From the cell containing the given text, extract its center point as (x, y) coordinate. 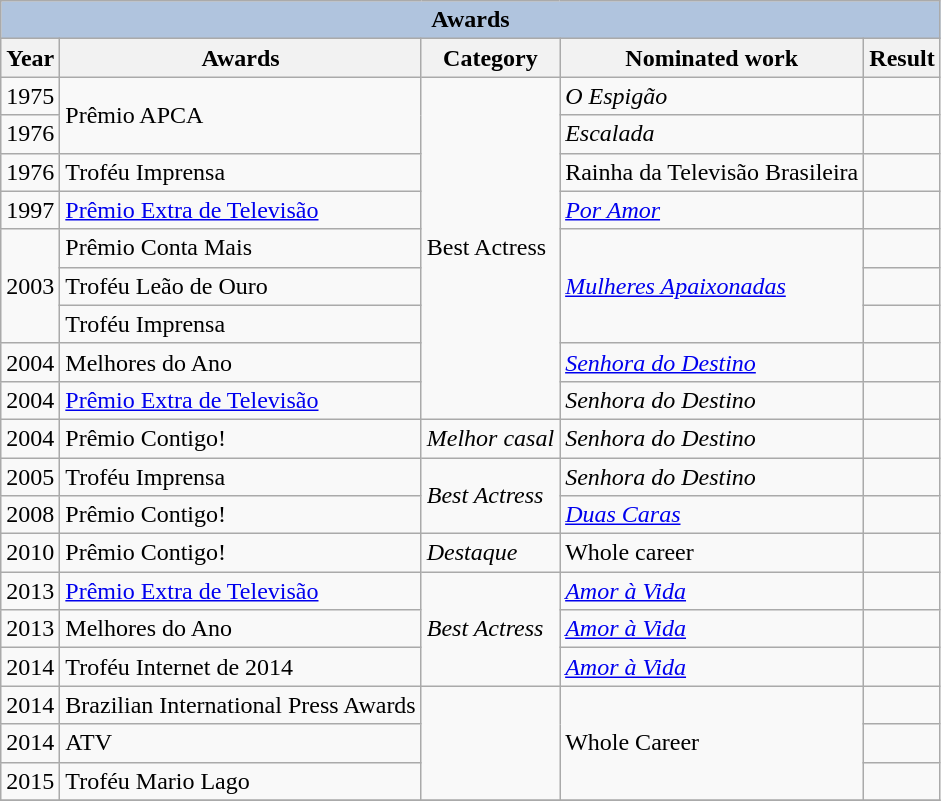
1975 (30, 96)
Result (902, 58)
Troféu Mario Lago (240, 781)
2008 (30, 515)
Prêmio APCA (240, 115)
O Espigão (712, 96)
Whole Career (712, 743)
Whole career (712, 553)
Mulheres Apaixonadas (712, 286)
2005 (30, 477)
Troféu Internet de 2014 (240, 667)
Rainha da Televisão Brasileira (712, 172)
ATV (240, 743)
Brazilian International Press Awards (240, 705)
Nominated work (712, 58)
Destaque (490, 553)
Prêmio Conta Mais (240, 248)
1997 (30, 210)
2010 (30, 553)
Por Amor (712, 210)
Troféu Leão de Ouro (240, 286)
Duas Caras (712, 515)
Escalada (712, 134)
Melhor casal (490, 438)
2003 (30, 286)
Category (490, 58)
2015 (30, 781)
Year (30, 58)
